Extract the [X, Y] coordinate from the center of the cell holding the provided text.  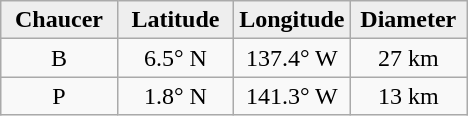
P [59, 96]
1.8° N [175, 96]
Longitude [292, 20]
13 km [408, 96]
Chaucer [59, 20]
137.4° W [292, 58]
27 km [408, 58]
141.3° W [292, 96]
B [59, 58]
Diameter [408, 20]
Latitude [175, 20]
6.5° N [175, 58]
